From the cell containing the given text, extract its center point as [X, Y] coordinate. 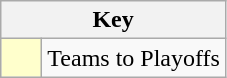
Teams to Playoffs [134, 58]
Key [114, 20]
